Capture the cell that displays the provided text and extract its [x, y] central coordinate. 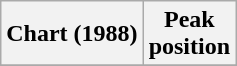
Chart (1988) [72, 34]
Peak position [189, 34]
